Pinpoint the cell where the given text exists, returning its (X, Y) midpoint coordinate. 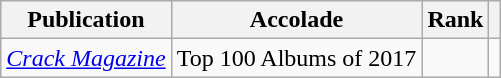
Top 100 Albums of 2017 (296, 58)
Accolade (296, 20)
Crack Magazine (86, 58)
Publication (86, 20)
Rank (456, 20)
